Output the [x, y] coordinate of the center of the cell containing the given text.  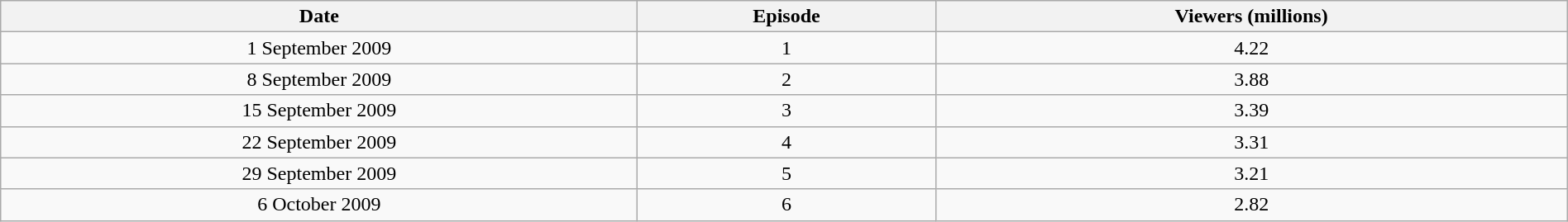
2.82 [1251, 205]
3.88 [1251, 79]
2 [786, 79]
1 [786, 48]
4 [786, 142]
22 September 2009 [319, 142]
Date [319, 17]
6 October 2009 [319, 205]
29 September 2009 [319, 173]
8 September 2009 [319, 79]
3.39 [1251, 111]
1 September 2009 [319, 48]
15 September 2009 [319, 111]
5 [786, 173]
3.31 [1251, 142]
Viewers (millions) [1251, 17]
3.21 [1251, 173]
4.22 [1251, 48]
Episode [786, 17]
3 [786, 111]
6 [786, 205]
